For the text-containing cell, return its midpoint in [x, y] coordinate format. 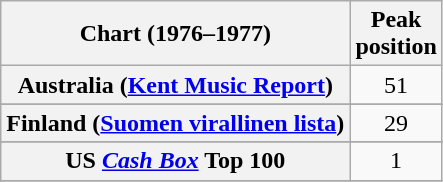
US Cash Box Top 100 [176, 161]
Australia (Kent Music Report) [176, 85]
29 [396, 123]
Finland (Suomen virallinen lista) [176, 123]
Peakposition [396, 34]
1 [396, 161]
Chart (1976–1977) [176, 34]
51 [396, 85]
